Extract the (X, Y) coordinate from the center of the cell holding the provided text.  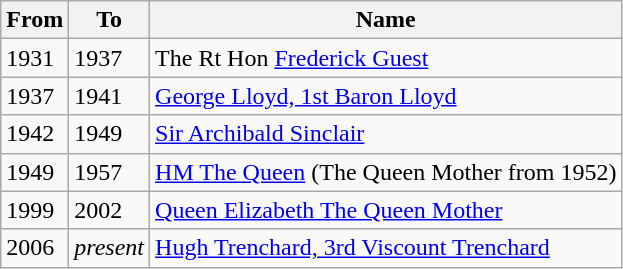
1941 (110, 96)
Hugh Trenchard, 3rd Viscount Trenchard (386, 248)
Sir Archibald Sinclair (386, 134)
From (35, 20)
2002 (110, 210)
HM The Queen (The Queen Mother from 1952) (386, 172)
1957 (110, 172)
1999 (35, 210)
The Rt Hon Frederick Guest (386, 58)
George Lloyd, 1st Baron Lloyd (386, 96)
To (110, 20)
2006 (35, 248)
present (110, 248)
1931 (35, 58)
1942 (35, 134)
Queen Elizabeth The Queen Mother (386, 210)
Name (386, 20)
